Output the [x, y] coordinate of the center of the cell containing the given text.  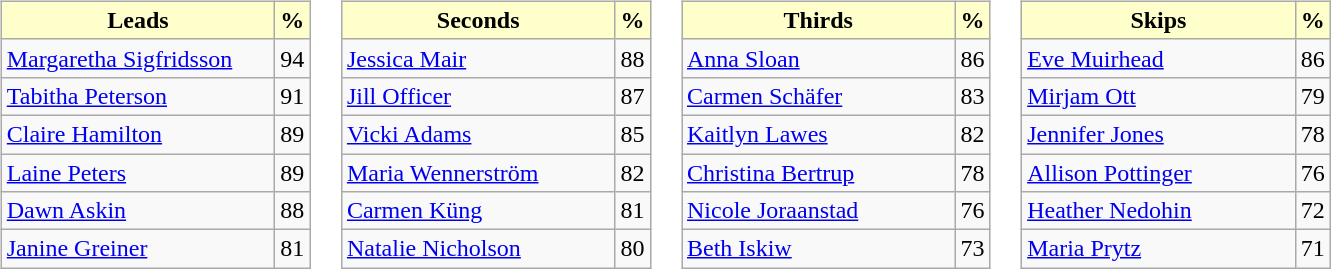
Thirds [819, 20]
87 [632, 96]
73 [972, 249]
Carmen Küng [478, 211]
Jill Officer [478, 96]
83 [972, 96]
Margaretha Sigfridsson [138, 58]
Maria Wennerström [478, 173]
Christina Bertrup [819, 173]
Mirjam Ott [1159, 96]
94 [292, 58]
72 [1312, 211]
Claire Hamilton [138, 134]
Natalie Nicholson [478, 249]
Seconds [478, 20]
Nicole Joraanstad [819, 211]
Anna Sloan [819, 58]
Beth Iskiw [819, 249]
Carmen Schäfer [819, 96]
91 [292, 96]
71 [1312, 249]
85 [632, 134]
Jessica Mair [478, 58]
Janine Greiner [138, 249]
Jennifer Jones [1159, 134]
Kaitlyn Lawes [819, 134]
Allison Pottinger [1159, 173]
Maria Prytz [1159, 249]
Eve Muirhead [1159, 58]
79 [1312, 96]
Heather Nedohin [1159, 211]
Tabitha Peterson [138, 96]
Dawn Askin [138, 211]
Skips [1159, 20]
Leads [138, 20]
Vicki Adams [478, 134]
80 [632, 249]
Laine Peters [138, 173]
